Search for the cell housing the specified text and yield its (x, y) center coordinate. 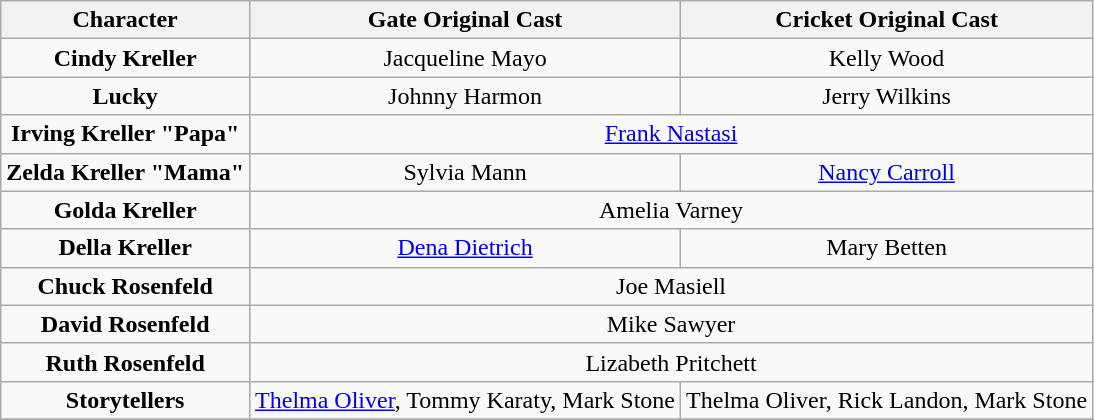
Storytellers (126, 400)
Mary Betten (887, 248)
Jacqueline Mayo (466, 58)
Lucky (126, 96)
Dena Dietrich (466, 248)
Golda Kreller (126, 210)
Jerry Wilkins (887, 96)
Zelda Kreller "Mama" (126, 172)
Amelia Varney (672, 210)
Thelma Oliver, Tommy Karaty, Mark Stone (466, 400)
Della Kreller (126, 248)
Mike Sawyer (672, 324)
Lizabeth Pritchett (672, 362)
Sylvia Mann (466, 172)
Character (126, 20)
Gate Original Cast (466, 20)
Joe Masiell (672, 286)
Cindy Kreller (126, 58)
Johnny Harmon (466, 96)
Cricket Original Cast (887, 20)
Ruth Rosenfeld (126, 362)
Kelly Wood (887, 58)
Frank Nastasi (672, 134)
Irving Kreller "Papa" (126, 134)
Thelma Oliver, Rick Landon, Mark Stone (887, 400)
Chuck Rosenfeld (126, 286)
David Rosenfeld (126, 324)
Nancy Carroll (887, 172)
